Pinpoint the cell where the given text exists, returning its (X, Y) midpoint coordinate. 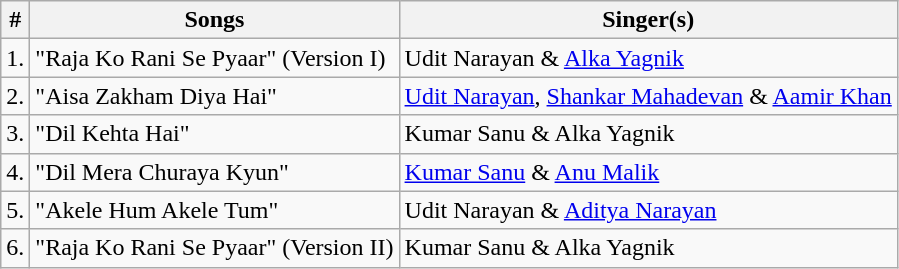
Udit Narayan & Alka Yagnik (648, 58)
1. (16, 58)
"Dil Kehta Hai" (214, 134)
Singer(s) (648, 20)
2. (16, 96)
Kumar Sanu & Anu Malik (648, 172)
"Dil Mera Churaya Kyun" (214, 172)
"Aisa Zakham Diya Hai" (214, 96)
6. (16, 248)
# (16, 20)
5. (16, 210)
4. (16, 172)
Udit Narayan & Aditya Narayan (648, 210)
"Raja Ko Rani Se Pyaar" (Version I) (214, 58)
Udit Narayan, Shankar Mahadevan & Aamir Khan (648, 96)
"Akele Hum Akele Tum" (214, 210)
3. (16, 134)
Songs (214, 20)
"Raja Ko Rani Se Pyaar" (Version II) (214, 248)
